Pinpoint the cell where the given text exists, returning its (x, y) midpoint coordinate. 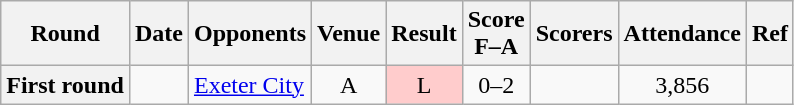
Venue (349, 34)
Exeter City (250, 85)
Round (66, 34)
Date (158, 34)
Attendance (682, 34)
L (424, 85)
0–2 (496, 85)
Result (424, 34)
ScoreF–A (496, 34)
Scorers (574, 34)
Ref (770, 34)
Opponents (250, 34)
A (349, 85)
3,856 (682, 85)
First round (66, 85)
